Provide the [X, Y] coordinate of the cell's center where the given text is located.  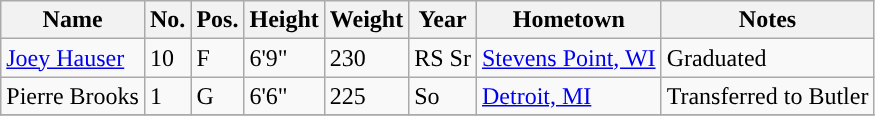
No. [167, 20]
Notes [768, 20]
Pierre Brooks [73, 96]
G [218, 96]
Pos. [218, 20]
Hometown [568, 20]
225 [366, 96]
Height [284, 20]
Transferred to Butler [768, 96]
Stevens Point, WI [568, 58]
1 [167, 96]
10 [167, 58]
Weight [366, 20]
So [443, 96]
Graduated [768, 58]
6'6" [284, 96]
Year [443, 20]
F [218, 58]
RS Sr [443, 58]
Name [73, 20]
230 [366, 58]
Detroit, MI [568, 96]
Joey Hauser [73, 58]
6'9" [284, 58]
